Output the [x, y] coordinate of the center of the cell containing the given text.  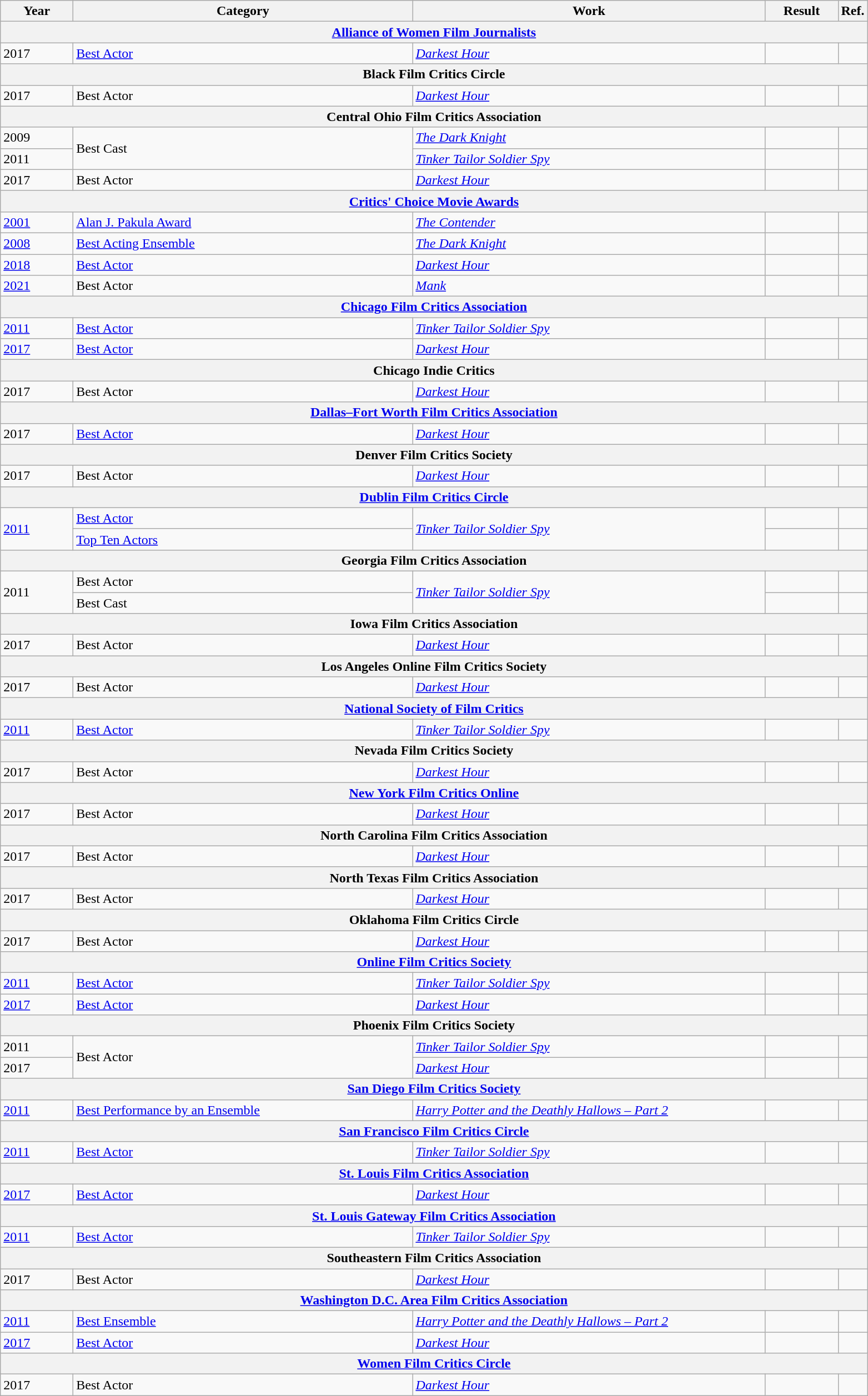
Best Ensemble [243, 1322]
Black Film Critics Circle [434, 74]
2009 [37, 138]
Washington D.C. Area Film Critics Association [434, 1300]
2021 [37, 286]
Mank [589, 286]
Critics' Choice Movie Awards [434, 201]
Dublin Film Critics Circle [434, 497]
Online Film Critics Society [434, 962]
Ref. [853, 11]
Top Ten Actors [243, 539]
Work [589, 11]
2001 [37, 222]
St. Louis Gateway Film Critics Association [434, 1216]
Chicago Film Critics Association [434, 307]
2008 [37, 243]
Denver Film Critics Society [434, 455]
Best Acting Ensemble [243, 243]
Central Ohio Film Critics Association [434, 117]
National Society of Film Critics [434, 709]
San Diego Film Critics Society [434, 1089]
San Francisco Film Critics Circle [434, 1131]
St. Louis Film Critics Association [434, 1173]
Best Performance by an Ensemble [243, 1110]
North Carolina Film Critics Association [434, 835]
Dallas–Fort Worth Film Critics Association [434, 413]
2018 [37, 265]
North Texas Film Critics Association [434, 877]
Southeastern Film Critics Association [434, 1258]
Oklahoma Film Critics Circle [434, 920]
Alan J. Pakula Award [243, 222]
The Contender [589, 222]
Los Angeles Online Film Critics Society [434, 666]
Category [243, 11]
New York Film Critics Online [434, 793]
Iowa Film Critics Association [434, 624]
Nevada Film Critics Society [434, 751]
Result [802, 11]
Women Film Critics Circle [434, 1364]
Phoenix Film Critics Society [434, 1026]
Georgia Film Critics Association [434, 560]
Alliance of Women Film Journalists [434, 32]
Chicago Indie Critics [434, 370]
Year [37, 11]
